Pinpoint the cell where the given text exists, returning its [X, Y] midpoint coordinate. 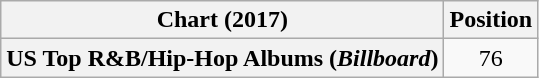
US Top R&B/Hip-Hop Albums (Billboard) [222, 58]
Position [491, 20]
76 [491, 58]
Chart (2017) [222, 20]
